Provide the [x, y] coordinate of the cell's center where the given text is located.  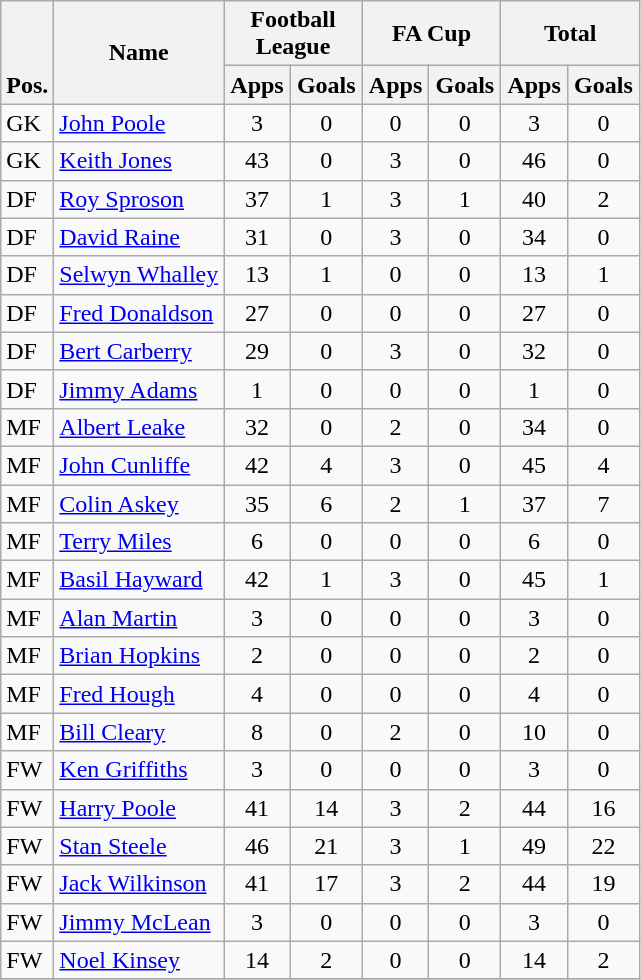
Colin Askey [139, 503]
Name [139, 52]
Roy Sproson [139, 199]
7 [603, 503]
Jimmy McLean [139, 922]
Pos. [28, 52]
49 [534, 846]
Alan Martin [139, 618]
Jack Wilkinson [139, 884]
David Raine [139, 237]
16 [603, 808]
22 [603, 846]
Selwyn Whalley [139, 275]
Bert Carberry [139, 351]
35 [258, 503]
Brian Hopkins [139, 656]
10 [534, 732]
17 [326, 884]
Harry Poole [139, 808]
8 [258, 732]
Terry Miles [139, 542]
Fred Donaldson [139, 313]
Stan Steele [139, 846]
Bill Cleary [139, 732]
43 [258, 161]
Football League [294, 34]
John Poole [139, 123]
40 [534, 199]
Fred Hough [139, 694]
FA Cup [432, 34]
Jimmy Adams [139, 389]
29 [258, 351]
21 [326, 846]
Ken Griffiths [139, 770]
Keith Jones [139, 161]
Albert Leake [139, 427]
Noel Kinsey [139, 960]
19 [603, 884]
Basil Hayward [139, 580]
31 [258, 237]
John Cunliffe [139, 465]
Total [570, 34]
